For the text-containing cell, return its midpoint in [X, Y] coordinate format. 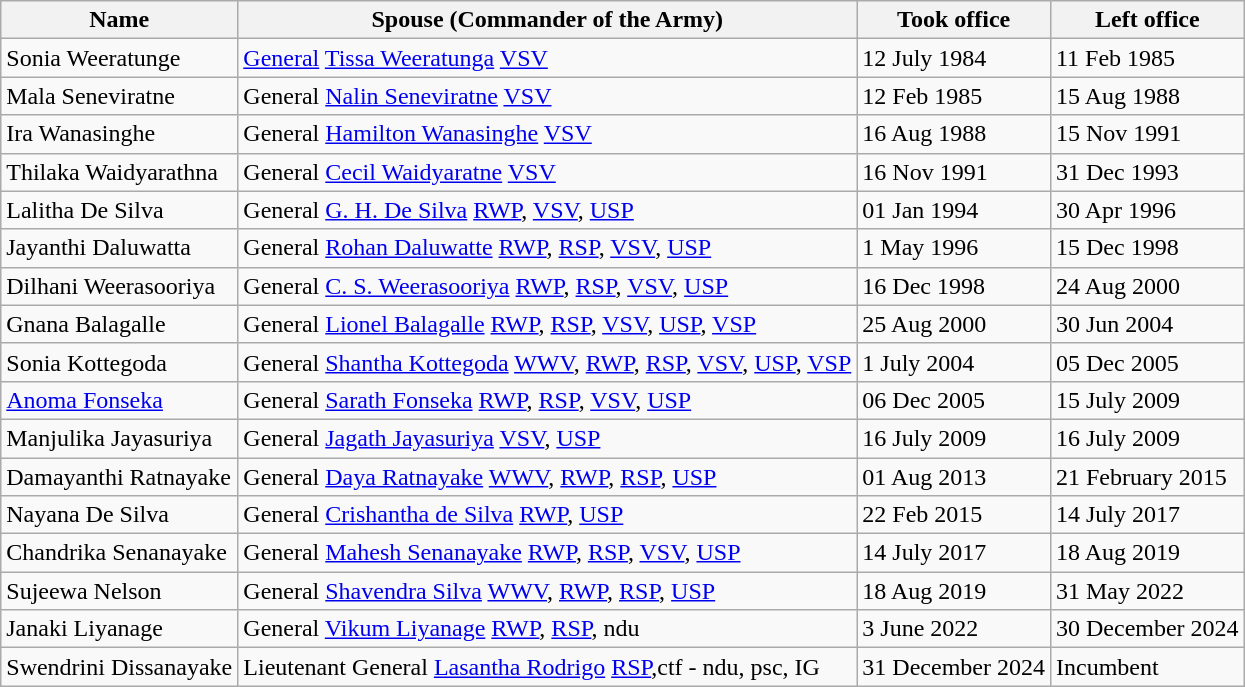
Ira Wanasinghe [120, 134]
01 Aug 2013 [954, 477]
22 Feb 2015 [954, 515]
General Shantha Kottegoda WWV, RWP, RSP, VSV, USP, VSP [548, 362]
Incumbent [1147, 667]
General Jagath Jayasuriya VSV, USP [548, 438]
15 Nov 1991 [1147, 134]
30 Apr 1996 [1147, 210]
01 Jan 1994 [954, 210]
31 May 2022 [1147, 591]
Lalitha De Silva [120, 210]
Manjulika Jayasuriya [120, 438]
16 Dec 1998 [954, 286]
Damayanthi Ratnayake [120, 477]
16 Aug 1988 [954, 134]
Nayana De Silva [120, 515]
General Rohan Daluwatte RWP, RSP, VSV, USP [548, 248]
General G. H. De Silva RWP, VSV, USP [548, 210]
31 December 2024 [954, 667]
Swendrini Dissanayake [120, 667]
General Shavendra Silva WWV, RWP, RSP, USP [548, 591]
General Hamilton Wanasinghe VSV [548, 134]
General Crishantha de Silva RWP, USP [548, 515]
Left office [1147, 20]
Sonia Kottegoda [120, 362]
24 Aug 2000 [1147, 286]
12 Feb 1985 [954, 96]
Anoma Fonseka [120, 400]
General Cecil Waidyaratne VSV [548, 172]
Name [120, 20]
Gnana Balagalle [120, 324]
General Daya Ratnayake WWV, RWP, RSP, USP [548, 477]
General Sarath Fonseka RWP, RSP, VSV, USP [548, 400]
Spouse (Commander of the Army) [548, 20]
Sonia Weeratunge [120, 58]
1 July 2004 [954, 362]
12 July 1984 [954, 58]
Jayanthi Daluwatta [120, 248]
Sujeewa Nelson [120, 591]
Mala Seneviratne [120, 96]
3 June 2022 [954, 629]
15 Dec 1998 [1147, 248]
30 December 2024 [1147, 629]
Took office [954, 20]
06 Dec 2005 [954, 400]
05 Dec 2005 [1147, 362]
31 Dec 1993 [1147, 172]
Lieutenant General Lasantha Rodrigo RSP,ctf - ndu, psc, IG [548, 667]
General Mahesh Senanayake RWP, RSP, VSV, USP [548, 553]
General Vikum Liyanage RWP, RSP, ndu [548, 629]
General Tissa Weeratunga VSV [548, 58]
16 Nov 1991 [954, 172]
Janaki Liyanage [120, 629]
General Lionel Balagalle RWP, RSP, VSV, USP, VSP [548, 324]
1 May 1996 [954, 248]
11 Feb 1985 [1147, 58]
21 February 2015 [1147, 477]
General C. S. Weerasooriya RWP, RSP, VSV, USP [548, 286]
25 Aug 2000 [954, 324]
30 Jun 2004 [1147, 324]
Chandrika Senanayake [120, 553]
15 July 2009 [1147, 400]
Dilhani Weerasooriya [120, 286]
General Nalin Seneviratne VSV [548, 96]
15 Aug 1988 [1147, 96]
Thilaka Waidyarathna [120, 172]
